Search for the cell housing the specified text and yield its [x, y] center coordinate. 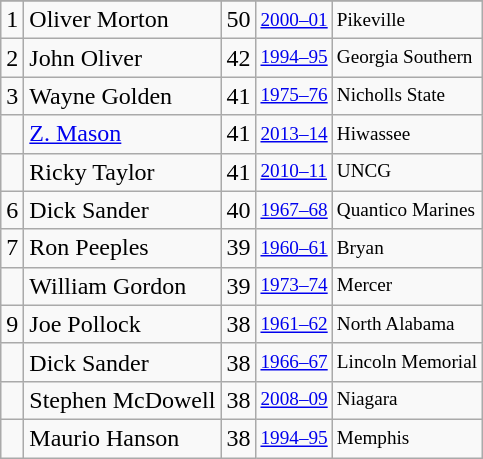
Ricky Taylor [122, 172]
2008–09 [294, 400]
Wayne Golden [122, 96]
2010–11 [294, 172]
Joe Pollock [122, 324]
1975–76 [294, 96]
Bryan [406, 248]
40 [238, 210]
1967–68 [294, 210]
2013–14 [294, 134]
Ron Peeples [122, 248]
1966–67 [294, 362]
42 [238, 58]
1961–62 [294, 324]
Hiwassee [406, 134]
Quantico Marines [406, 210]
Z. Mason [122, 134]
UNCG [406, 172]
2 [12, 58]
Lincoln Memorial [406, 362]
Niagara [406, 400]
1973–74 [294, 286]
Pikeville [406, 20]
William Gordon [122, 286]
Maurio Hanson [122, 438]
North Alabama [406, 324]
1 [12, 20]
Memphis [406, 438]
7 [12, 248]
9 [12, 324]
1960–61 [294, 248]
Stephen McDowell [122, 400]
50 [238, 20]
6 [12, 210]
2000–01 [294, 20]
Oliver Morton [122, 20]
John Oliver [122, 58]
Georgia Southern [406, 58]
Mercer [406, 286]
3 [12, 96]
Nicholls State [406, 96]
